Identify which cell holds the provided text, then report its (X, Y) central coordinate. 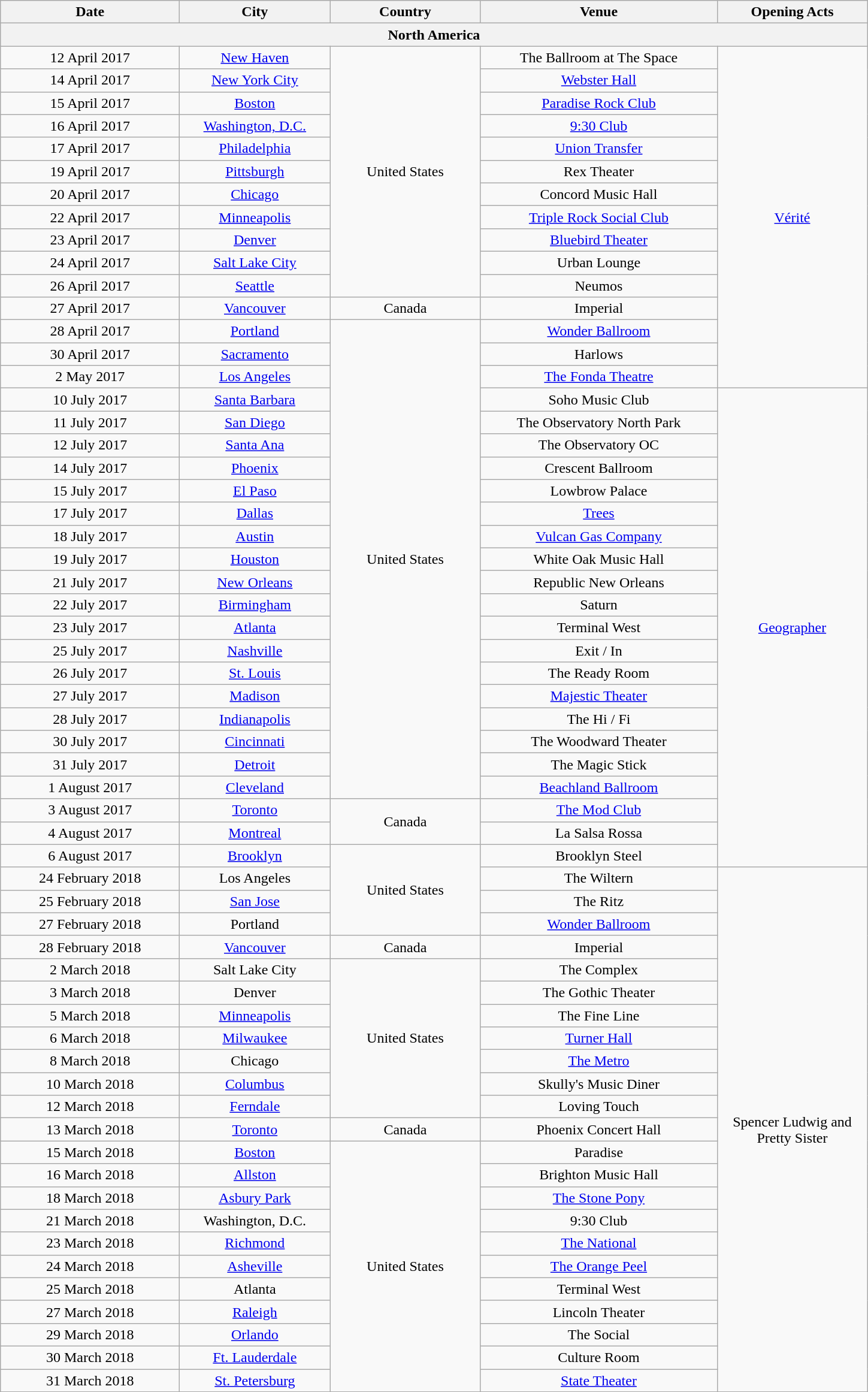
19 July 2017 (90, 559)
New York City (255, 80)
North America (434, 35)
23 July 2017 (90, 627)
6 August 2017 (90, 856)
Triple Rock Social Club (599, 217)
22 July 2017 (90, 605)
Milwaukee (255, 1038)
28 April 2017 (90, 331)
13 March 2018 (90, 1130)
24 March 2018 (90, 1266)
New Haven (255, 58)
Crescent Ballroom (599, 468)
Harlows (599, 354)
Turner Hall (599, 1038)
28 February 2018 (90, 947)
Richmond (255, 1243)
Union Transfer (599, 149)
Geographer (792, 628)
14 April 2017 (90, 80)
Paradise Rock Club (599, 103)
12 April 2017 (90, 58)
Concord Music Hall (599, 194)
Beachland Ballroom (599, 787)
The Observatory OC (599, 445)
Indianapolis (255, 719)
The Mod Club (599, 810)
Country (405, 12)
The Complex (599, 970)
23 April 2017 (90, 240)
Exit / In (599, 650)
Brooklyn (255, 856)
Cleveland (255, 787)
30 April 2017 (90, 354)
Asbury Park (255, 1198)
Phoenix (255, 468)
Opening Acts (792, 12)
Date (90, 12)
Columbus (255, 1084)
Brooklyn Steel (599, 856)
26 April 2017 (90, 286)
27 April 2017 (90, 309)
12 July 2017 (90, 445)
The Ballroom at The Space (599, 58)
2 May 2017 (90, 377)
2 March 2018 (90, 970)
Seattle (255, 286)
The Fonda Theatre (599, 377)
The Metro (599, 1061)
San Jose (255, 901)
Vérité (792, 217)
Majestic Theater (599, 696)
Ft. Lauderdale (255, 1357)
22 April 2017 (90, 217)
City (255, 12)
Austin (255, 536)
Neumos (599, 286)
The National (599, 1243)
The Ready Room (599, 674)
16 March 2018 (90, 1175)
Pittsburgh (255, 171)
Cincinnati (255, 742)
Santa Barbara (255, 400)
6 March 2018 (90, 1038)
31 March 2018 (90, 1380)
21 March 2018 (90, 1221)
30 March 2018 (90, 1357)
11 July 2017 (90, 422)
Saturn (599, 605)
The Magic Stick (599, 765)
The Gothic Theater (599, 992)
30 July 2017 (90, 742)
23 March 2018 (90, 1243)
25 March 2018 (90, 1289)
17 July 2017 (90, 514)
El Paso (255, 491)
3 March 2018 (90, 992)
18 July 2017 (90, 536)
The Ritz (599, 901)
24 April 2017 (90, 262)
Vulcan Gas Company (599, 536)
25 July 2017 (90, 650)
Raleigh (255, 1312)
25 February 2018 (90, 901)
Venue (599, 12)
Brighton Music Hall (599, 1175)
Santa Ana (255, 445)
Trees (599, 514)
27 July 2017 (90, 696)
Urban Lounge (599, 262)
15 March 2018 (90, 1152)
The Orange Peel (599, 1266)
17 April 2017 (90, 149)
Culture Room (599, 1357)
St. Louis (255, 674)
The Observatory North Park (599, 422)
15 July 2017 (90, 491)
Bluebird Theater (599, 240)
Orlando (255, 1334)
New Orleans (255, 582)
San Diego (255, 422)
15 April 2017 (90, 103)
10 July 2017 (90, 400)
Madison (255, 696)
Phoenix Concert Hall (599, 1130)
St. Petersburg (255, 1380)
14 July 2017 (90, 468)
La Salsa Rossa (599, 833)
10 March 2018 (90, 1084)
1 August 2017 (90, 787)
White Oak Music Hall (599, 559)
31 July 2017 (90, 765)
26 July 2017 (90, 674)
Lincoln Theater (599, 1312)
3 August 2017 (90, 810)
12 March 2018 (90, 1107)
4 August 2017 (90, 833)
Lowbrow Palace (599, 491)
The Wiltern (599, 878)
Republic New Orleans (599, 582)
Birmingham (255, 605)
27 March 2018 (90, 1312)
19 April 2017 (90, 171)
Webster Hall (599, 80)
Houston (255, 559)
Nashville (255, 650)
Ferndale (255, 1107)
Asheville (255, 1266)
27 February 2018 (90, 924)
Dallas (255, 514)
18 March 2018 (90, 1198)
Spencer Ludwig andPretty Sister (792, 1129)
Rex Theater (599, 171)
State Theater (599, 1380)
24 February 2018 (90, 878)
The Social (599, 1334)
The Stone Pony (599, 1198)
Detroit (255, 765)
The Fine Line (599, 1016)
8 March 2018 (90, 1061)
Philadelphia (255, 149)
20 April 2017 (90, 194)
The Woodward Theater (599, 742)
The Hi / Fi (599, 719)
Paradise (599, 1152)
Soho Music Club (599, 400)
Loving Touch (599, 1107)
Montreal (255, 833)
29 March 2018 (90, 1334)
21 July 2017 (90, 582)
16 April 2017 (90, 126)
5 March 2018 (90, 1016)
Sacramento (255, 354)
Skully's Music Diner (599, 1084)
Allston (255, 1175)
28 July 2017 (90, 719)
